Identify which cell holds the provided text, then report its [X, Y] central coordinate. 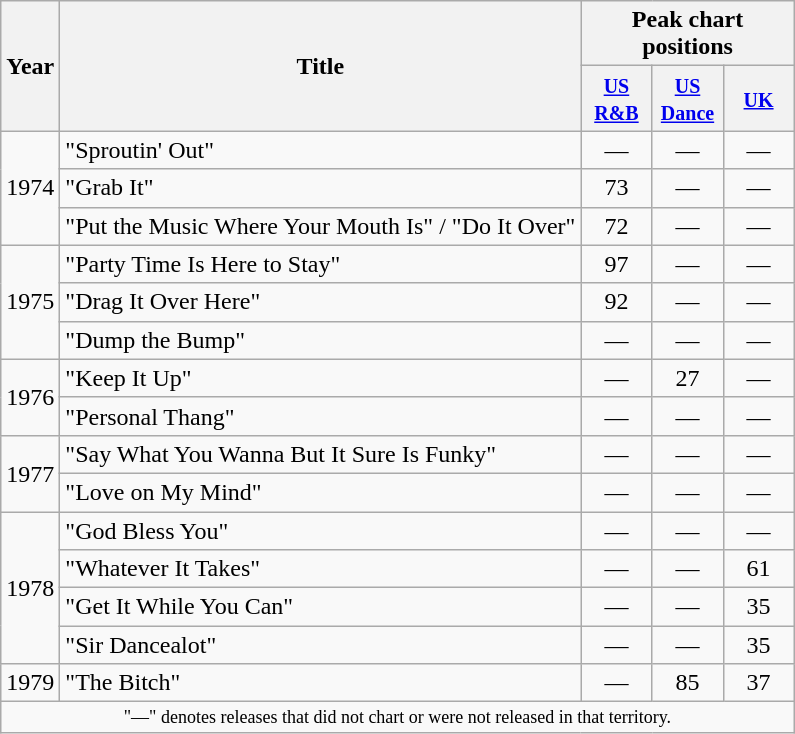
61 [758, 569]
73 [616, 188]
Title [320, 66]
US R&B [616, 98]
"Get It While You Can" [320, 607]
27 [688, 378]
92 [616, 302]
37 [758, 683]
"The Bitch" [320, 683]
"Whatever It Takes" [320, 569]
"Dump the Bump" [320, 340]
Year [30, 66]
Peak chart positions [688, 34]
"Put the Music Where Your Mouth Is" / "Do It Over" [320, 226]
"Sir Dancealot" [320, 645]
"Drag It Over Here" [320, 302]
1975 [30, 302]
"Personal Thang" [320, 416]
UK [758, 98]
"—" denotes releases that did not chart or were not released in that territory. [398, 718]
1974 [30, 188]
1977 [30, 473]
"Say What You Wanna But It Sure Is Funky" [320, 454]
97 [616, 264]
1979 [30, 683]
"Party Time Is Here to Stay" [320, 264]
"Love on My Mind" [320, 492]
"Sproutin' Out" [320, 150]
85 [688, 683]
"Keep It Up" [320, 378]
US Dance [688, 98]
72 [616, 226]
1976 [30, 397]
1978 [30, 588]
"Grab It" [320, 188]
"God Bless You" [320, 531]
